Extract the [X, Y] coordinate from the center of the cell holding the provided text.  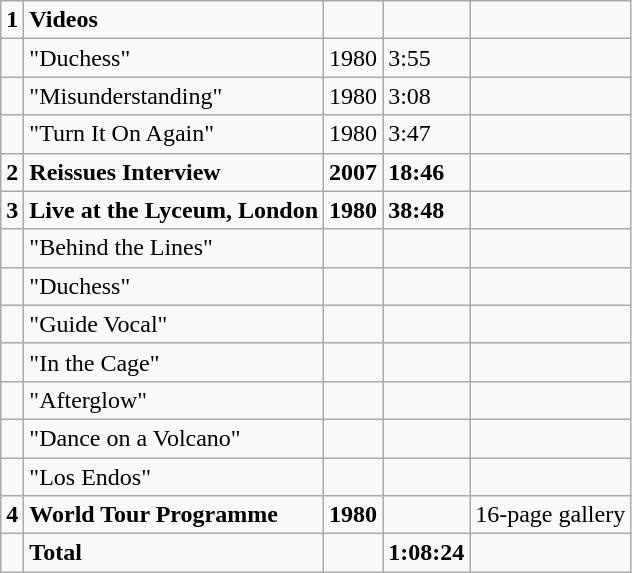
1 [12, 20]
2007 [354, 172]
18:46 [426, 172]
"In the Cage" [174, 362]
3:08 [426, 96]
World Tour Programme [174, 515]
38:48 [426, 210]
"Turn It On Again" [174, 134]
Videos [174, 20]
3:55 [426, 58]
"Misunderstanding" [174, 96]
"Los Endos" [174, 477]
"Behind the Lines" [174, 248]
Live at the Lyceum, London [174, 210]
Total [174, 553]
"Afterglow" [174, 400]
3 [12, 210]
Reissues Interview [174, 172]
"Dance on a Volcano" [174, 438]
3:47 [426, 134]
"Guide Vocal" [174, 324]
16-page gallery [550, 515]
4 [12, 515]
2 [12, 172]
1:08:24 [426, 553]
